Pinpoint the cell where the given text exists, returning its (X, Y) midpoint coordinate. 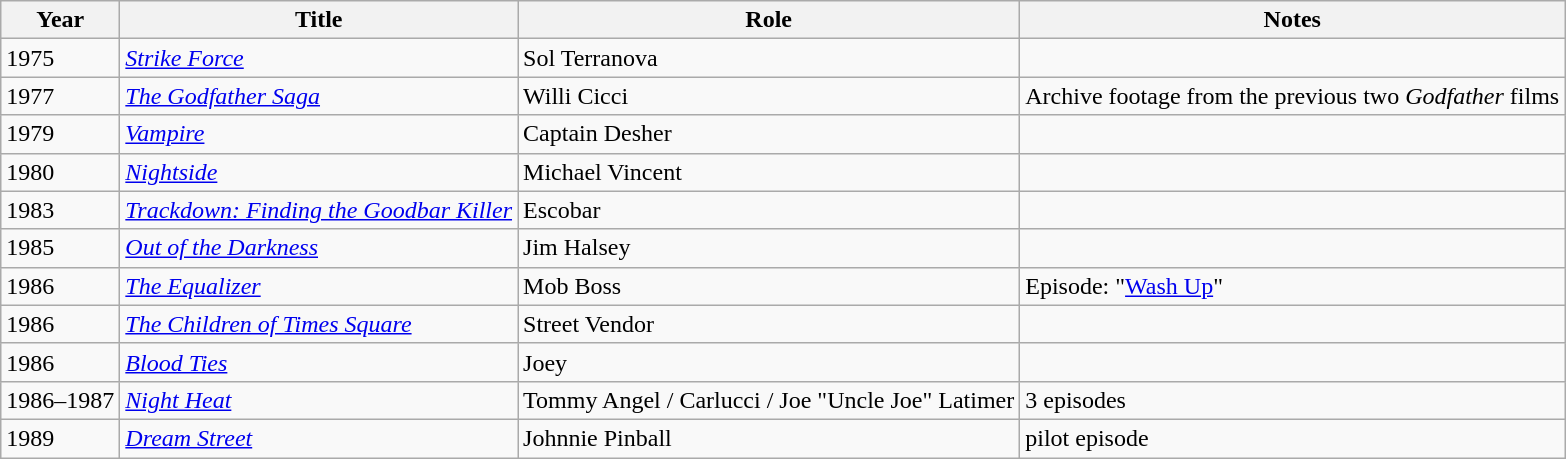
Dream Street (319, 438)
Archive footage from the previous two Godfather films (1292, 96)
Johnnie Pinball (769, 438)
Willi Cicci (769, 96)
Mob Boss (769, 286)
1983 (60, 210)
1980 (60, 172)
The Equalizer (319, 286)
Sol Terranova (769, 58)
Night Heat (319, 400)
pilot episode (1292, 438)
Year (60, 20)
1989 (60, 438)
Notes (1292, 20)
Escobar (769, 210)
Captain Desher (769, 134)
Title (319, 20)
Out of the Darkness (319, 248)
1977 (60, 96)
Trackdown: Finding the Goodbar Killer (319, 210)
Jim Halsey (769, 248)
Tommy Angel / Carlucci / Joe "Uncle Joe" Latimer (769, 400)
1985 (60, 248)
3 episodes (1292, 400)
Blood Ties (319, 362)
The Children of Times Square (319, 324)
1986–1987 (60, 400)
The Godfather Saga (319, 96)
Nightside (319, 172)
Michael Vincent (769, 172)
Role (769, 20)
Episode: "Wash Up" (1292, 286)
1979 (60, 134)
Vampire (319, 134)
Joey (769, 362)
Strike Force (319, 58)
Street Vendor (769, 324)
1975 (60, 58)
